Extract the (X, Y) coordinate from the center of the cell holding the provided text.  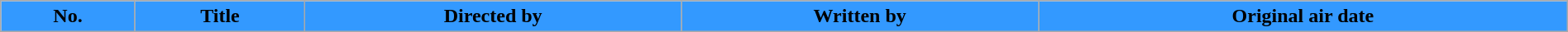
No. (68, 16)
Directed by (493, 16)
Original air date (1303, 16)
Written by (860, 16)
Title (220, 16)
